Detect which cell encompasses the target text, then output its [X, Y] center coordinate. 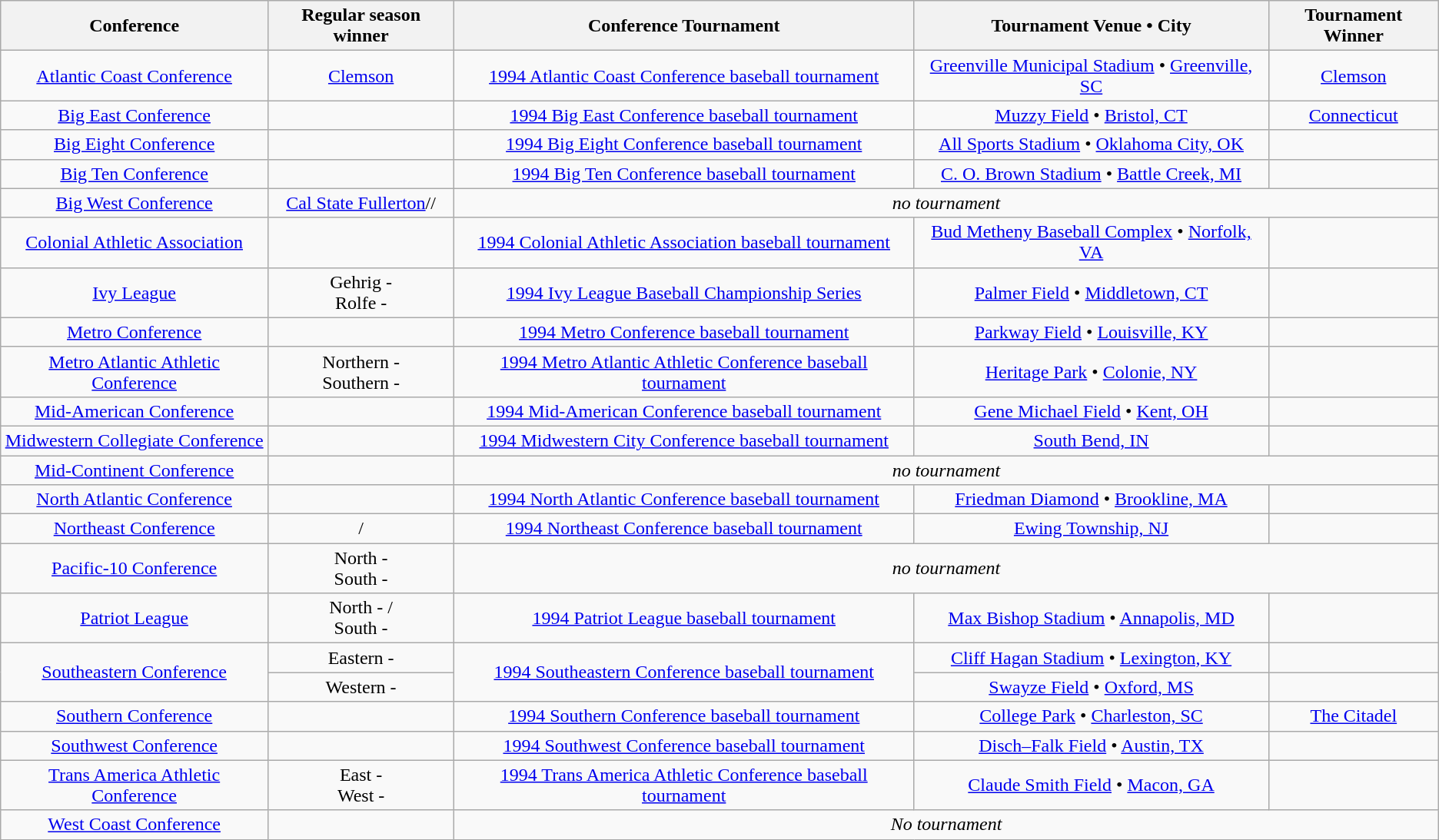
1994 North Atlantic Conference baseball tournament [684, 500]
Southeastern Conference [135, 672]
Mid-Continent Conference [135, 470]
Swayze Field • Oxford, MS [1092, 687]
Regular season winner [361, 26]
The Citadel [1353, 716]
1994 Midwestern City Conference baseball tournament [684, 440]
Tournament Winner [1353, 26]
Northern - Southern - [361, 372]
North Atlantic Conference [135, 500]
1994 Metro Conference baseball tournament [684, 332]
All Sports Stadium • Oklahoma City, OK [1092, 144]
Cal State Fullerton// [361, 203]
Palmer Field • Middletown, CT [1092, 292]
Southern Conference [135, 716]
Greenville Municipal Stadium • Greenville, SC [1092, 75]
Atlantic Coast Conference [135, 75]
1994 Colonial Athletic Association baseball tournament [684, 243]
Pacific-10 Conference [135, 569]
Parkway Field • Louisville, KY [1092, 332]
1994 Southeastern Conference baseball tournament [684, 672]
Patriot League [135, 618]
Metro Conference [135, 332]
Tournament Venue • City [1092, 26]
Colonial Athletic Association [135, 243]
1994 Mid-American Conference baseball tournament [684, 411]
1994 Northeast Conference baseball tournament [684, 529]
C. O. Brown Stadium • Battle Creek, MI [1092, 174]
1994 Big Ten Conference baseball tournament [684, 174]
Gene Michael Field • Kent, OH [1092, 411]
Big Eight Conference [135, 144]
Midwestern Collegiate Conference [135, 440]
Claude Smith Field • Macon, GA [1092, 785]
Mid-American Conference [135, 411]
South Bend, IN [1092, 440]
No tournament [947, 825]
1994 Ivy League Baseball Championship Series [684, 292]
Gehrig - Rolfe - [361, 292]
College Park • Charleston, SC [1092, 716]
North - /South - [361, 618]
East - West - [361, 785]
/ [361, 529]
Cliff Hagan Stadium • Lexington, KY [1092, 658]
Big West Conference [135, 203]
1994 Big Eight Conference baseball tournament [684, 144]
Western - [361, 687]
Metro Atlantic Athletic Conference [135, 372]
West Coast Conference [135, 825]
Ewing Township, NJ [1092, 529]
Disch–Falk Field • Austin, TX [1092, 745]
Northeast Conference [135, 529]
Muzzy Field • Bristol, CT [1092, 115]
Heritage Park • Colonie, NY [1092, 372]
Bud Metheny Baseball Complex • Norfolk, VA [1092, 243]
1994 Metro Atlantic Athletic Conference baseball tournament [684, 372]
Friedman Diamond • Brookline, MA [1092, 500]
Max Bishop Stadium • Annapolis, MD [1092, 618]
Connecticut [1353, 115]
1994 Patriot League baseball tournament [684, 618]
Eastern - [361, 658]
Conference [135, 26]
Ivy League [135, 292]
Trans America Athletic Conference [135, 785]
Big Ten Conference [135, 174]
1994 Atlantic Coast Conference baseball tournament [684, 75]
Conference Tournament [684, 26]
Big East Conference [135, 115]
1994 Big East Conference baseball tournament [684, 115]
1994 Trans America Athletic Conference baseball tournament [684, 785]
Southwest Conference [135, 745]
North - South - [361, 569]
1994 Southern Conference baseball tournament [684, 716]
1994 Southwest Conference baseball tournament [684, 745]
